Output the (x, y) coordinate of the center of the cell containing the given text.  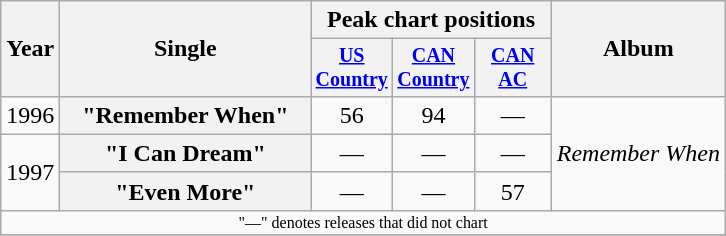
Peak chart positions (431, 20)
"Even More" (186, 191)
US Country (352, 68)
CAN Country (434, 68)
Remember When (638, 153)
94 (434, 115)
Year (30, 49)
56 (352, 115)
Single (186, 49)
"—" denotes releases that did not chart (364, 222)
CAN AC (512, 68)
57 (512, 191)
"Remember When" (186, 115)
1996 (30, 115)
1997 (30, 172)
Album (638, 49)
"I Can Dream" (186, 153)
